Capture the cell that displays the provided text and extract its (X, Y) central coordinate. 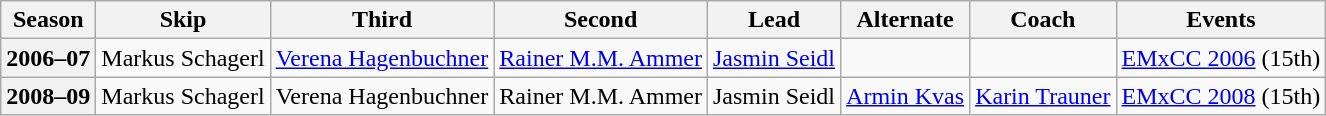
2008–09 (48, 96)
Third (382, 20)
Armin Kvas (906, 96)
Second (601, 20)
Lead (774, 20)
EMxCC 2008 (15th) (1221, 96)
Events (1221, 20)
Karin Trauner (1043, 96)
2006–07 (48, 58)
Season (48, 20)
Alternate (906, 20)
Skip (183, 20)
Coach (1043, 20)
EMxCC 2006 (15th) (1221, 58)
